Provide the (x, y) coordinate of the cell's center where the given text is located.  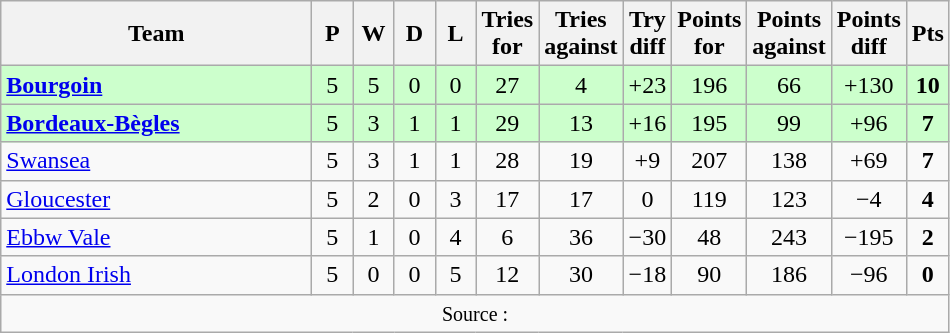
−195 (868, 237)
Gloucester (156, 199)
99 (789, 123)
36 (581, 237)
6 (508, 237)
L (456, 34)
Bordeaux-Bègles (156, 123)
+96 (868, 123)
30 (581, 275)
10 (928, 85)
Tries for (508, 34)
48 (710, 237)
12 (508, 275)
186 (789, 275)
Try diff (648, 34)
66 (789, 85)
196 (710, 85)
90 (710, 275)
Swansea (156, 161)
29 (508, 123)
−30 (648, 237)
Source : (476, 313)
123 (789, 199)
−18 (648, 275)
Ebbw Vale (156, 237)
+23 (648, 85)
119 (710, 199)
Points for (710, 34)
W (374, 34)
Points diff (868, 34)
Pts (928, 34)
+69 (868, 161)
London Irish (156, 275)
138 (789, 161)
195 (710, 123)
Bourgoin (156, 85)
D (414, 34)
27 (508, 85)
+16 (648, 123)
Team (156, 34)
207 (710, 161)
19 (581, 161)
13 (581, 123)
+9 (648, 161)
28 (508, 161)
−4 (868, 199)
−96 (868, 275)
Points against (789, 34)
P (332, 34)
+130 (868, 85)
243 (789, 237)
Tries against (581, 34)
